Provide the [x, y] coordinate of the cell's center where the given text is located.  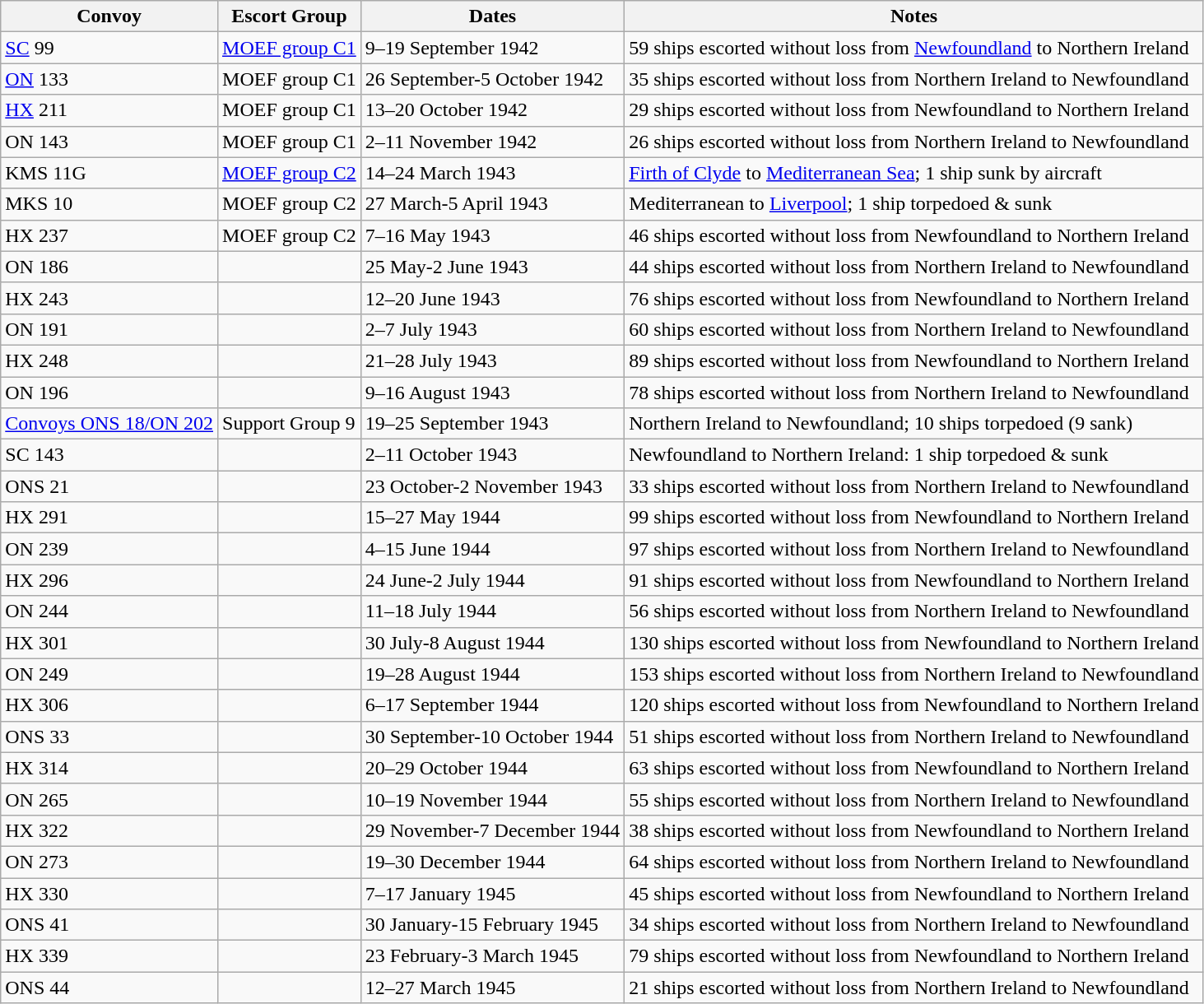
29 November-7 December 1944 [492, 830]
MKS 10 [109, 204]
20–29 October 1944 [492, 768]
HX 237 [109, 235]
ON 239 [109, 549]
21 ships escorted without loss from Northern Ireland to Newfoundland [914, 988]
ON 196 [109, 393]
HX 306 [109, 705]
Mediterranean to Liverpool; 1 ship torpedoed & sunk [914, 204]
35 ships escorted without loss from Northern Ireland to Newfoundland [914, 79]
Newfoundland to Northern Ireland: 1 ship torpedoed & sunk [914, 455]
15–27 May 1944 [492, 518]
26 September-5 October 1942 [492, 79]
2–11 October 1943 [492, 455]
HX 339 [109, 956]
153 ships escorted without loss from Northern Ireland to Newfoundland [914, 674]
ON 133 [109, 79]
76 ships escorted without loss from Newfoundland to Northern Ireland [914, 298]
45 ships escorted without loss from Newfoundland to Northern Ireland [914, 893]
ON 143 [109, 142]
9–16 August 1943 [492, 393]
SC 99 [109, 48]
78 ships escorted without loss from Northern Ireland to Newfoundland [914, 393]
ON 186 [109, 267]
Convoy [109, 16]
ON 249 [109, 674]
10–19 November 1944 [492, 799]
ON 191 [109, 329]
25 May-2 June 1943 [492, 267]
HX 314 [109, 768]
2–11 November 1942 [492, 142]
ONS 21 [109, 486]
HX 301 [109, 643]
14–24 March 1943 [492, 173]
24 June-2 July 1944 [492, 580]
120 ships escorted without loss from Newfoundland to Northern Ireland [914, 705]
55 ships escorted without loss from Northern Ireland to Newfoundland [914, 799]
Notes [914, 16]
79 ships escorted without loss from Newfoundland to Northern Ireland [914, 956]
60 ships escorted without loss from Northern Ireland to Newfoundland [914, 329]
HX 322 [109, 830]
9–19 September 1942 [492, 48]
HX 330 [109, 893]
HX 291 [109, 518]
19–30 December 1944 [492, 862]
19–25 September 1943 [492, 424]
89 ships escorted without loss from Newfoundland to Northern Ireland [914, 360]
34 ships escorted without loss from Northern Ireland to Newfoundland [914, 925]
21–28 July 1943 [492, 360]
4–15 June 1944 [492, 549]
7–17 January 1945 [492, 893]
63 ships escorted without loss from Newfoundland to Northern Ireland [914, 768]
Dates [492, 16]
Support Group 9 [290, 424]
2–7 July 1943 [492, 329]
46 ships escorted without loss from Newfoundland to Northern Ireland [914, 235]
ONS 33 [109, 737]
44 ships escorted without loss from Northern Ireland to Newfoundland [914, 267]
Northern Ireland to Newfoundland; 10 ships torpedoed (9 sank) [914, 424]
Firth of Clyde to Mediterranean Sea; 1 ship sunk by aircraft [914, 173]
KMS 11G [109, 173]
33 ships escorted without loss from Northern Ireland to Newfoundland [914, 486]
7–16 May 1943 [492, 235]
23 October-2 November 1943 [492, 486]
6–17 September 1944 [492, 705]
ONS 41 [109, 925]
SC 143 [109, 455]
26 ships escorted without loss from Northern Ireland to Newfoundland [914, 142]
HX 248 [109, 360]
30 September-10 October 1944 [492, 737]
97 ships escorted without loss from Northern Ireland to Newfoundland [914, 549]
ON 265 [109, 799]
38 ships escorted without loss from Newfoundland to Northern Ireland [914, 830]
56 ships escorted without loss from Northern Ireland to Newfoundland [914, 611]
51 ships escorted without loss from Northern Ireland to Newfoundland [914, 737]
HX 211 [109, 110]
ON 273 [109, 862]
30 January-15 February 1945 [492, 925]
ON 244 [109, 611]
13–20 October 1942 [492, 110]
27 March-5 April 1943 [492, 204]
11–18 July 1944 [492, 611]
HX 243 [109, 298]
99 ships escorted without loss from Newfoundland to Northern Ireland [914, 518]
130 ships escorted without loss from Newfoundland to Northern Ireland [914, 643]
59 ships escorted without loss from Newfoundland to Northern Ireland [914, 48]
19–28 August 1944 [492, 674]
ONS 44 [109, 988]
29 ships escorted without loss from Newfoundland to Northern Ireland [914, 110]
91 ships escorted without loss from Newfoundland to Northern Ireland [914, 580]
23 February-3 March 1945 [492, 956]
12–20 June 1943 [492, 298]
Convoys ONS 18/ON 202 [109, 424]
Escort Group [290, 16]
64 ships escorted without loss from Northern Ireland to Newfoundland [914, 862]
30 July-8 August 1944 [492, 643]
12–27 March 1945 [492, 988]
HX 296 [109, 580]
